Provide the (X, Y) coordinate of the cell's center where the given text is located.  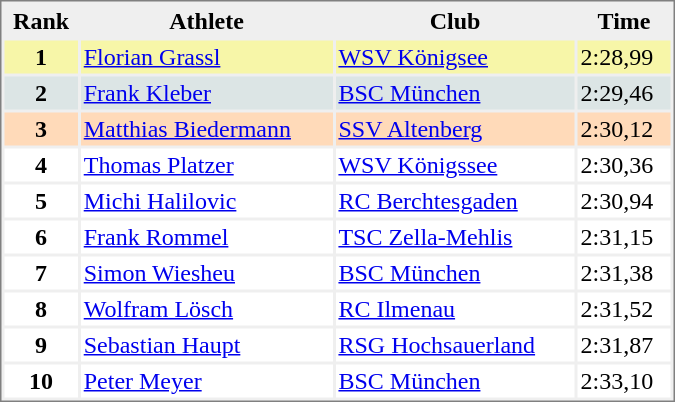
2:30,12 (624, 128)
6 (40, 236)
RC Ilmenau (454, 308)
2:31,87 (624, 344)
Club (454, 20)
Simon Wiesheu (207, 272)
2:31,52 (624, 308)
Rank (40, 20)
Athlete (207, 20)
SSV Altenberg (454, 128)
3 (40, 128)
WSV Königsee (454, 56)
5 (40, 200)
Matthias Biedermann (207, 128)
Florian Grassl (207, 56)
9 (40, 344)
RSG Hochsauerland (454, 344)
Frank Kleber (207, 92)
Wolfram Lösch (207, 308)
2:31,15 (624, 236)
TSC Zella-Mehlis (454, 236)
2:33,10 (624, 380)
RC Berchtesgaden (454, 200)
Thomas Platzer (207, 164)
Frank Rommel (207, 236)
2:29,46 (624, 92)
2:28,99 (624, 56)
7 (40, 272)
2:30,36 (624, 164)
Sebastian Haupt (207, 344)
2:30,94 (624, 200)
2:31,38 (624, 272)
WSV Königssee (454, 164)
Michi Halilovic (207, 200)
2 (40, 92)
Time (624, 20)
Peter Meyer (207, 380)
10 (40, 380)
4 (40, 164)
8 (40, 308)
1 (40, 56)
